From the cell containing the given text, extract its center point as (x, y) coordinate. 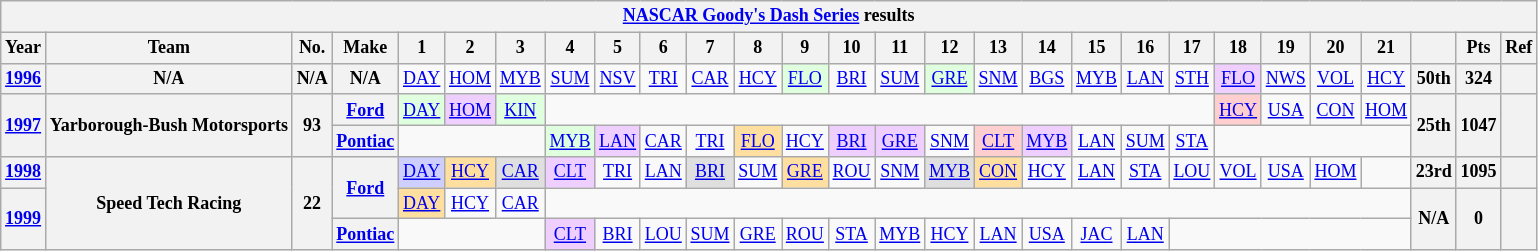
BGS (1047, 78)
12 (950, 48)
NSV (618, 78)
7 (710, 48)
1047 (1478, 125)
8 (758, 48)
50th (1434, 78)
16 (1145, 48)
9 (806, 48)
6 (663, 48)
20 (1336, 48)
KIN (520, 110)
23rd (1434, 172)
25th (1434, 125)
2 (470, 48)
11 (900, 48)
324 (1478, 78)
3 (520, 48)
22 (312, 204)
NWS (1286, 78)
0 (1478, 219)
1997 (24, 125)
21 (1386, 48)
19 (1286, 48)
Pts (1478, 48)
13 (998, 48)
Make (366, 48)
1996 (24, 78)
JAC (1097, 234)
4 (570, 48)
1998 (24, 172)
Yarborough-Bush Motorsports (168, 125)
5 (618, 48)
17 (1192, 48)
Ref (1519, 48)
15 (1097, 48)
1 (422, 48)
Year (24, 48)
STH (1192, 78)
14 (1047, 48)
10 (852, 48)
No. (312, 48)
1999 (24, 219)
Team (168, 48)
1095 (1478, 172)
18 (1238, 48)
NASCAR Goody's Dash Series results (769, 16)
93 (312, 125)
Speed Tech Racing (168, 204)
